Output the (X, Y) coordinate of the center of the cell containing the given text.  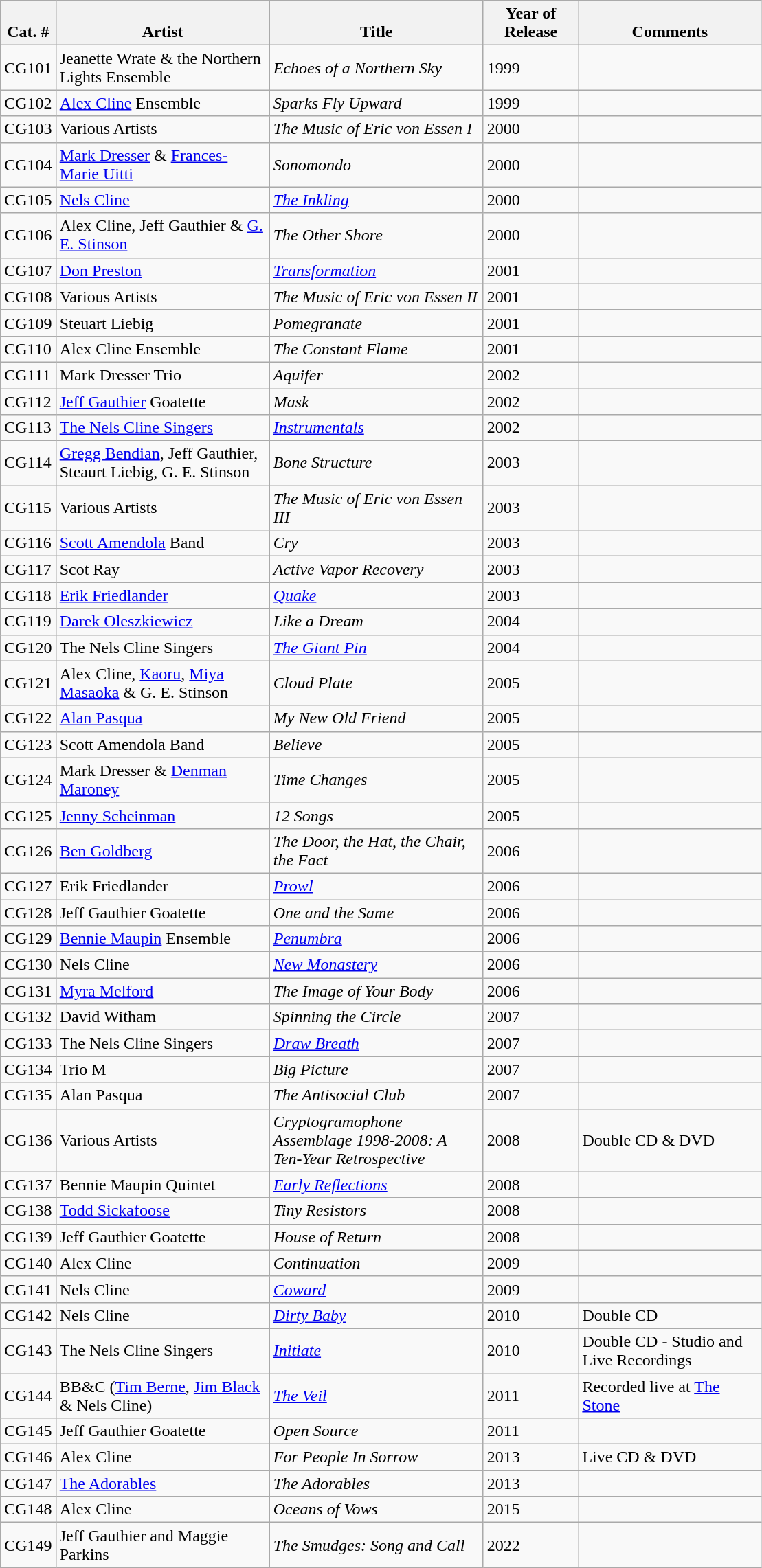
Big Picture (377, 1069)
The Antisocial Club (377, 1095)
CG138 (28, 1211)
The Music of Eric von Essen III (377, 508)
Cryptogramophone Assemblage 1998-2008: A Ten-Year Retrospective (377, 1140)
Double CD & DVD (670, 1140)
The Other Shore (377, 235)
CG136 (28, 1140)
Ben Goldberg (162, 850)
Initiate (377, 1350)
Oceans of Vows (377, 1510)
New Monastery (377, 965)
CG143 (28, 1350)
CG144 (28, 1396)
The Door, the Hat, the Chair, the Fact (377, 850)
Bone Structure (377, 463)
CG116 (28, 543)
Jenny Scheinman (162, 815)
Tiny Resistors (377, 1211)
CG112 (28, 402)
Darek Oleszkiewicz (162, 622)
CG117 (28, 569)
CG128 (28, 913)
The Veil (377, 1396)
The Inkling (377, 200)
Quake (377, 595)
CG115 (28, 508)
Jeanette Wrate & the Northern Lights Ensemble (162, 67)
Active Vapor Recovery (377, 569)
Believe (377, 745)
CG120 (28, 648)
Year of Release (530, 23)
CG107 (28, 271)
The Music of Eric von Essen II (377, 297)
CG139 (28, 1237)
Cloud Plate (377, 683)
Artist (162, 23)
The Image of Your Body (377, 991)
Don Preston (162, 271)
CG102 (28, 103)
Mark Dresser & Denman Maroney (162, 780)
David Witham (162, 1017)
CG106 (28, 235)
CG132 (28, 1017)
2022 (530, 1545)
The Smudges: Song and Call (377, 1545)
Cat. # (28, 23)
CG103 (28, 129)
CG129 (28, 939)
CG109 (28, 323)
Live CD & DVD (670, 1457)
Scot Ray (162, 569)
CG124 (28, 780)
Like a Dream (377, 622)
Open Source (377, 1431)
Sparks Fly Upward (377, 103)
Penumbra (377, 939)
CG101 (28, 67)
Bennie Maupin Ensemble (162, 939)
CG147 (28, 1484)
CG146 (28, 1457)
Double CD - Studio and Live Recordings (670, 1350)
Bennie Maupin Quintet (162, 1185)
CG125 (28, 815)
CG126 (28, 850)
Echoes of a Northern Sky (377, 67)
Transformation (377, 271)
BB&C (Tim Berne, Jim Black & Nels Cline) (162, 1396)
Instrumentals (377, 428)
Continuation (377, 1263)
CG111 (28, 375)
Jeff Gauthier and Maggie Parkins (162, 1545)
CG114 (28, 463)
Cry (377, 543)
CG142 (28, 1315)
Spinning the Circle (377, 1017)
CG105 (28, 200)
CG108 (28, 297)
CG131 (28, 991)
CG141 (28, 1289)
CG137 (28, 1185)
The Giant Pin (377, 648)
Alex Cline, Kaoru, Miya Masaoka & G. E. Stinson (162, 683)
Recorded live at The Stone (670, 1396)
Gregg Bendian, Jeff Gauthier, Steaurt Liebig, G. E. Stinson (162, 463)
Mask (377, 402)
The Constant Flame (377, 349)
CG119 (28, 622)
Mark Dresser Trio (162, 375)
CG135 (28, 1095)
Double CD (670, 1315)
CG127 (28, 886)
CG145 (28, 1431)
Aquifer (377, 375)
CG148 (28, 1510)
Early Reflections (377, 1185)
CG133 (28, 1043)
Trio M (162, 1069)
Mark Dresser & Frances-Marie Uitti (162, 165)
My New Old Friend (377, 718)
Title (377, 23)
Comments (670, 23)
Prowl (377, 886)
Myra Melford (162, 991)
Todd Sickafoose (162, 1211)
House of Return (377, 1237)
Draw Breath (377, 1043)
Steuart Liebig (162, 323)
Time Changes (377, 780)
CG121 (28, 683)
2015 (530, 1510)
The Music of Eric von Essen I (377, 129)
Coward (377, 1289)
CG130 (28, 965)
For People In Sorrow (377, 1457)
CG122 (28, 718)
Alex Cline, Jeff Gauthier & G. E. Stinson (162, 235)
CG149 (28, 1545)
CG134 (28, 1069)
Pomegranate (377, 323)
CG140 (28, 1263)
CG110 (28, 349)
CG118 (28, 595)
CG113 (28, 428)
Dirty Baby (377, 1315)
CG104 (28, 165)
12 Songs (377, 815)
One and the Same (377, 913)
Sonomondo (377, 165)
CG123 (28, 745)
